Capture the cell that displays the provided text and extract its [X, Y] central coordinate. 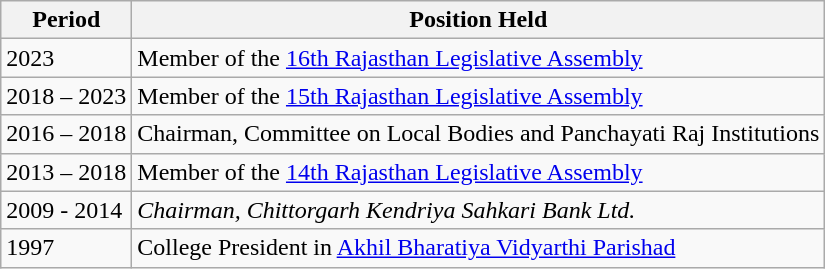
2018 – 2023 [66, 96]
2023 [66, 58]
Chairman, Chittorgarh Kendriya Sahkari Bank Ltd. [478, 210]
Period [66, 20]
2016 – 2018 [66, 134]
Member of the 15th Rajasthan Legislative Assembly [478, 96]
Position Held [478, 20]
1997 [66, 248]
Chairman, Committee on Local Bodies and Panchayati Raj Institutions [478, 134]
Member of the 16th Rajasthan Legislative Assembly [478, 58]
Member of the 14th Rajasthan Legislative Assembly [478, 172]
2009 - 2014 [66, 210]
2013 – 2018 [66, 172]
College President in Akhil Bharatiya Vidyarthi Parishad [478, 248]
